Return the [X, Y] coordinate for the center point of the cell that contains the specified text.  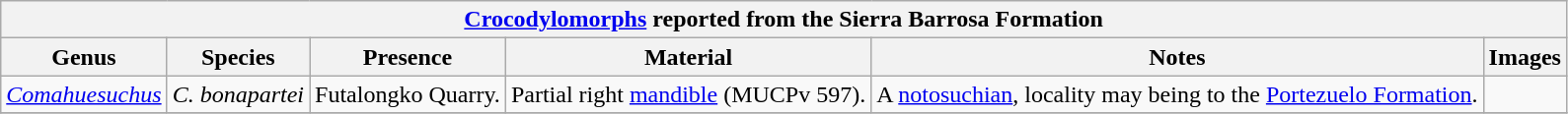
Crocodylomorphs reported from the Sierra Barrosa Formation [784, 20]
C. bonapartei [238, 94]
Species [238, 57]
Images [1525, 57]
Partial right mandible (MUCPv 597). [688, 94]
A notosuchian, locality may being to the Portezuelo Formation. [1177, 94]
Presence [409, 57]
Notes [1177, 57]
Futalongko Quarry. [409, 94]
Comahuesuchus [84, 94]
Material [688, 57]
Genus [84, 57]
